Pinpoint the cell where the given text exists, returning its [x, y] midpoint coordinate. 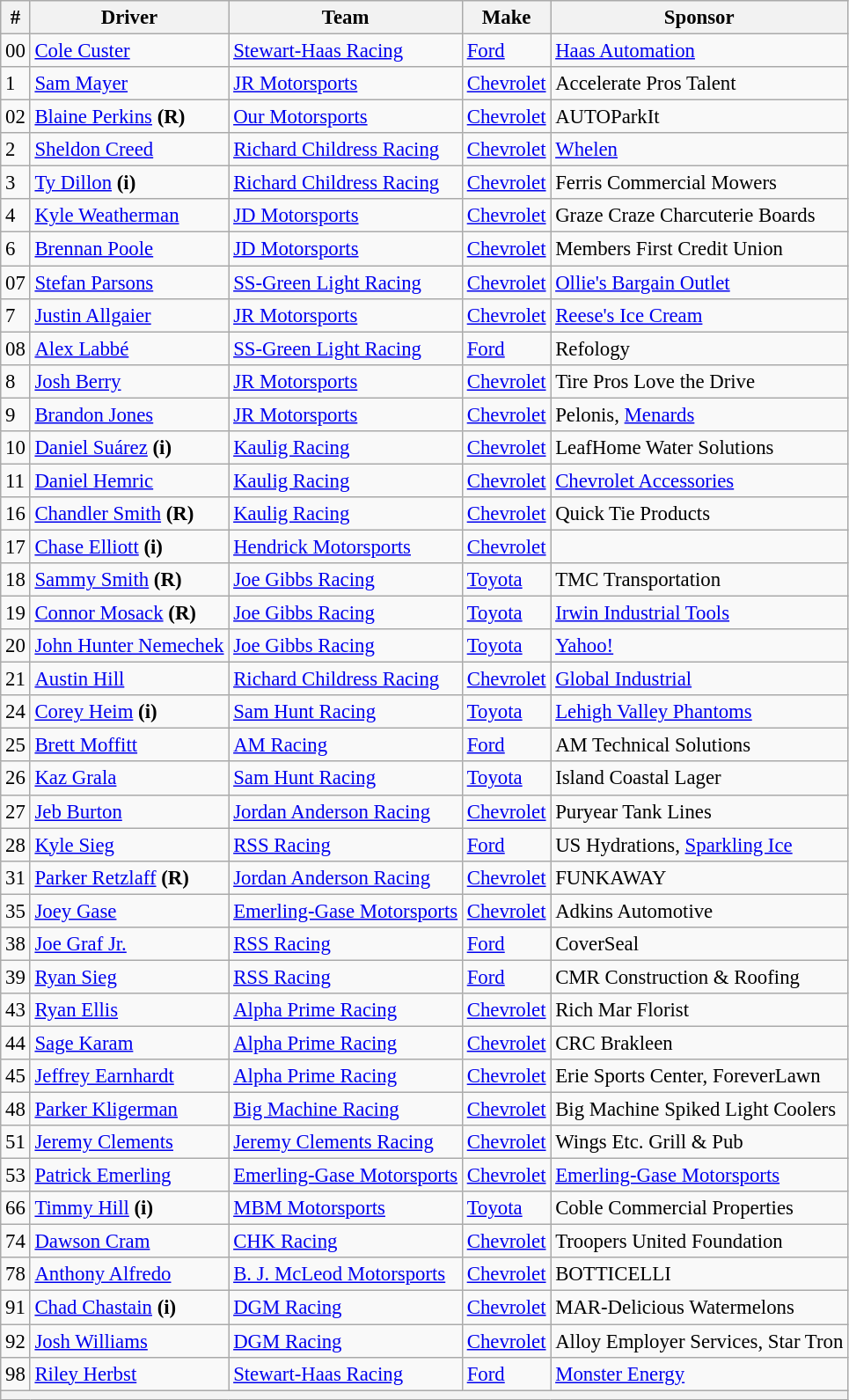
Connor Mosack (R) [129, 613]
B. J. McLeod Motorsports [346, 1275]
07 [16, 282]
Timmy Hill (i) [129, 1208]
Sage Karam [129, 1043]
Daniel Suárez (i) [129, 448]
02 [16, 117]
Riley Herbst [129, 1374]
Ferris Commercial Mowers [699, 183]
Chad Chastain (i) [129, 1308]
27 [16, 811]
Jeb Burton [129, 811]
91 [16, 1308]
Graze Craze Charcuterie Boards [699, 216]
31 [16, 877]
Tire Pros Love the Drive [699, 381]
18 [16, 580]
Refology [699, 348]
CHK Racing [346, 1242]
AM Racing [346, 745]
Members First Credit Union [699, 249]
Chase Elliott (i) [129, 546]
Corey Heim (i) [129, 712]
Austin Hill [129, 679]
10 [16, 448]
Lehigh Valley Phantoms [699, 712]
AM Technical Solutions [699, 745]
Rich Mar Florist [699, 1010]
78 [16, 1275]
Josh Williams [129, 1341]
Jeremy Clements [129, 1142]
Cole Custer [129, 51]
Our Motorsports [346, 117]
28 [16, 845]
MAR-Delicious Watermelons [699, 1308]
Daniel Hemric [129, 480]
Sammy Smith (R) [129, 580]
John Hunter Nemechek [129, 646]
Island Coastal Lager [699, 779]
US Hydrations, Sparkling Ice [699, 845]
Wings Etc. Grill & Pub [699, 1142]
8 [16, 381]
Pelonis, Menards [699, 414]
7 [16, 315]
Haas Automation [699, 51]
Ollie's Bargain Outlet [699, 282]
Accelerate Pros Talent [699, 84]
26 [16, 779]
# [16, 18]
MBM Motorsports [346, 1208]
Sam Mayer [129, 84]
Sheldon Creed [129, 150]
45 [16, 1076]
Alex Labbé [129, 348]
1 [16, 84]
FUNKAWAY [699, 877]
Irwin Industrial Tools [699, 613]
Whelen [699, 150]
Troopers United Foundation [699, 1242]
Hendrick Motorsports [346, 546]
Parker Retzlaff (R) [129, 877]
CRC Brakleen [699, 1043]
Chandler Smith (R) [129, 514]
74 [16, 1242]
2 [16, 150]
Ryan Sieg [129, 977]
4 [16, 216]
3 [16, 183]
Justin Allgaier [129, 315]
16 [16, 514]
LeafHome Water Solutions [699, 448]
Parker Kligerman [129, 1110]
Chevrolet Accessories [699, 480]
00 [16, 51]
Coble Commercial Properties [699, 1208]
CoverSeal [699, 944]
21 [16, 679]
Alloy Employer Services, Star Tron [699, 1341]
38 [16, 944]
24 [16, 712]
Brett Moffitt [129, 745]
Kyle Sieg [129, 845]
51 [16, 1142]
43 [16, 1010]
Global Industrial [699, 679]
BOTTICELLI [699, 1275]
6 [16, 249]
Quick Tie Products [699, 514]
17 [16, 546]
Sponsor [699, 18]
Kaz Grala [129, 779]
Blaine Perkins (R) [129, 117]
Stefan Parsons [129, 282]
25 [16, 745]
Patrick Emerling [129, 1176]
AUTOParkIt [699, 117]
Jeffrey Earnhardt [129, 1076]
Adkins Automotive [699, 911]
11 [16, 480]
Team [346, 18]
TMC Transportation [699, 580]
Kyle Weatherman [129, 216]
Yahoo! [699, 646]
19 [16, 613]
Anthony Alfredo [129, 1275]
35 [16, 911]
92 [16, 1341]
Josh Berry [129, 381]
Jeremy Clements Racing [346, 1142]
Dawson Cram [129, 1242]
Monster Energy [699, 1374]
Big Machine Racing [346, 1110]
Driver [129, 18]
Brandon Jones [129, 414]
Puryear Tank Lines [699, 811]
Brennan Poole [129, 249]
CMR Construction & Roofing [699, 977]
44 [16, 1043]
Big Machine Spiked Light Coolers [699, 1110]
Joey Gase [129, 911]
66 [16, 1208]
Ryan Ellis [129, 1010]
9 [16, 414]
Erie Sports Center, ForeverLawn [699, 1076]
Make [506, 18]
Reese's Ice Cream [699, 315]
98 [16, 1374]
39 [16, 977]
08 [16, 348]
48 [16, 1110]
20 [16, 646]
Joe Graf Jr. [129, 944]
53 [16, 1176]
Ty Dillon (i) [129, 183]
